Return [x, y] of the center of cell containing provided text 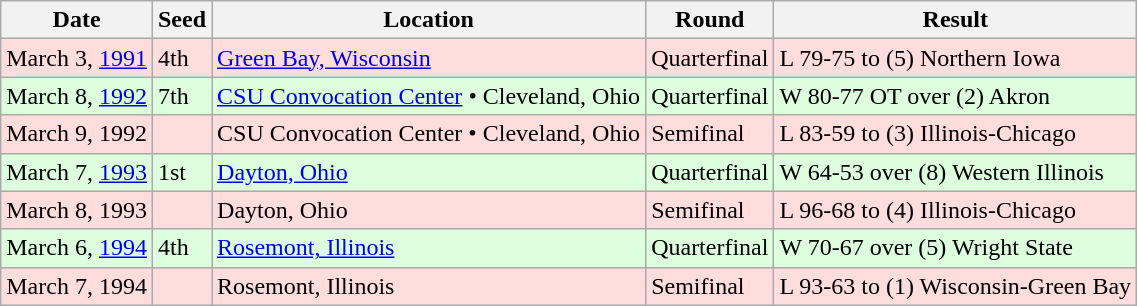
Date [77, 20]
W 70-67 over (5) Wright State [956, 248]
Green Bay, Wisconsin [429, 58]
March 9, 1992 [77, 134]
W 80-77 OT over (2) Akron [956, 96]
March 6, 1994 [77, 248]
March 8, 1993 [77, 210]
L 79-75 to (5) Northern Iowa [956, 58]
March 7, 1993 [77, 172]
W 64-53 over (8) Western Illinois [956, 172]
Result [956, 20]
L 83-59 to (3) Illinois-Chicago [956, 134]
Seed [182, 20]
1st [182, 172]
Location [429, 20]
Round [710, 20]
March 3, 1991 [77, 58]
March 8, 1992 [77, 96]
L 96-68 to (4) Illinois-Chicago [956, 210]
7th [182, 96]
L 93-63 to (1) Wisconsin-Green Bay [956, 286]
March 7, 1994 [77, 286]
